Capture the cell that displays the provided text and extract its (X, Y) central coordinate. 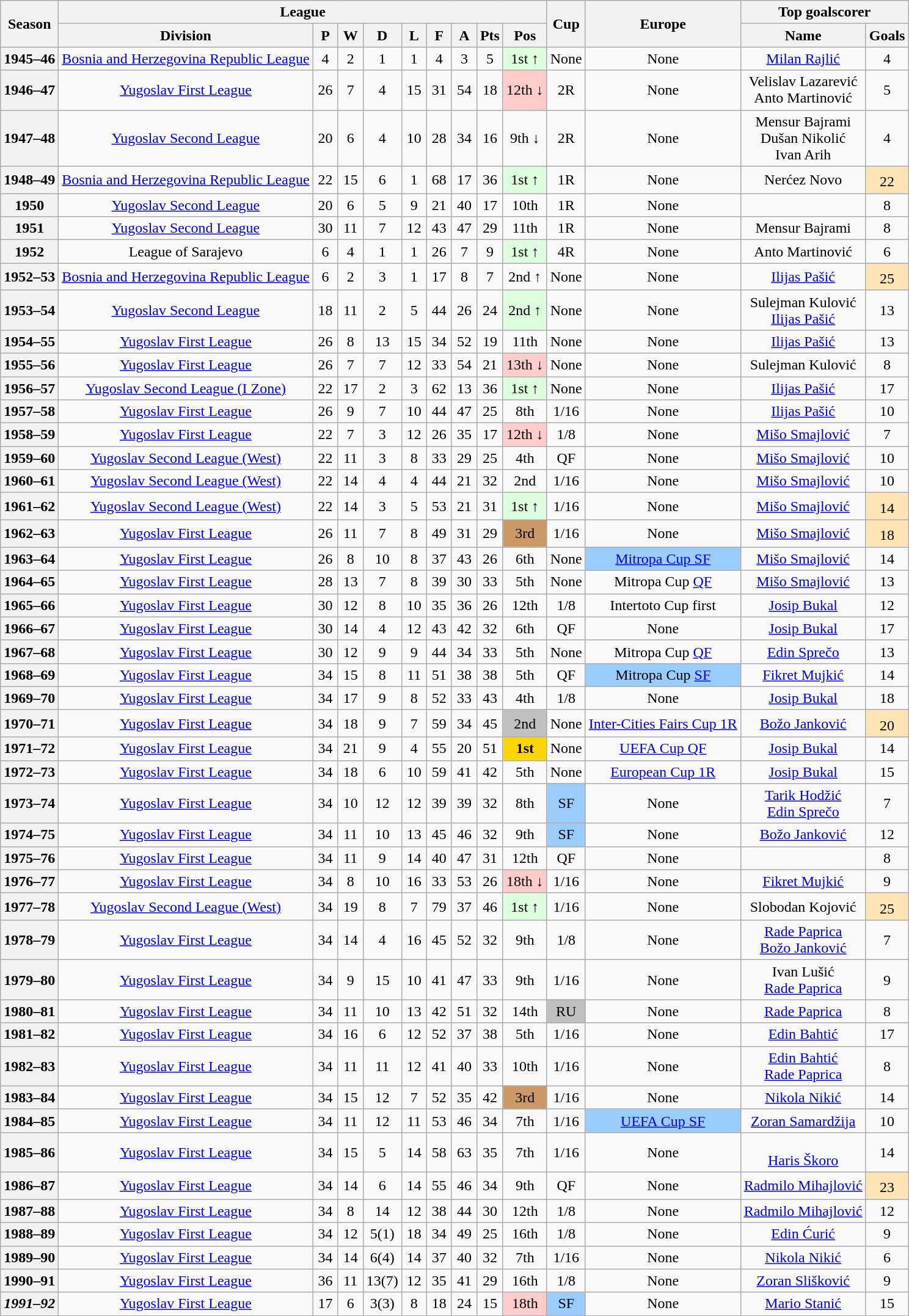
Division (186, 35)
Pos (525, 35)
79 (439, 906)
Sulejman Kulović Ilijas Pašić (803, 310)
1961–62 (29, 507)
Goals (887, 35)
Sulejman Kulović (803, 365)
Top goalscorer (825, 12)
Rade Paprica Božo Janković (803, 940)
1976–77 (29, 881)
Nerćez Novo (803, 180)
1963–64 (29, 559)
1952–53 (29, 277)
1975–76 (29, 858)
Tarik Hodžić Edin Sprečo (803, 804)
1990–91 (29, 1281)
18th (525, 1304)
1946–47 (29, 90)
Europe (663, 24)
1983–84 (29, 1097)
23 (887, 1186)
1971–72 (29, 749)
5(1) (382, 1234)
1957–58 (29, 412)
1955–56 (29, 365)
1987–88 (29, 1211)
1973–74 (29, 804)
Ivan Lušić Rade Paprica (803, 980)
Edin Ćurić (803, 1234)
1948–49 (29, 180)
1985–86 (29, 1152)
Inter-Cities Fairs Cup 1R (663, 723)
1959–60 (29, 458)
1964–65 (29, 582)
14th (525, 1011)
1956–57 (29, 388)
1980–81 (29, 1011)
Zoran Slišković (803, 1281)
1945–46 (29, 59)
68 (439, 180)
13(7) (382, 1281)
UEFA Cup QF (663, 749)
1958–59 (29, 435)
1962–63 (29, 534)
D (382, 35)
RU (566, 1011)
Rade Paprica (803, 1011)
Anto Martinović (803, 252)
1952 (29, 252)
Edin Bahtić Rade Paprica (803, 1066)
1982–83 (29, 1066)
1st (525, 749)
Mensur Bajrami Dušan Nikolić Ivan Arih (803, 138)
UEFA Cup SF (663, 1121)
1965–66 (29, 605)
3(3) (382, 1304)
1954–55 (29, 341)
League (303, 12)
Season (29, 24)
Milan Rajlić (803, 59)
W (351, 35)
L (414, 35)
Intertoto Cup first (663, 605)
62 (439, 388)
1984–85 (29, 1121)
1989–90 (29, 1257)
1972–73 (29, 772)
1986–87 (29, 1186)
Edin Sprečo (803, 652)
Mario Stanić (803, 1304)
63 (464, 1152)
1960–61 (29, 481)
1953–54 (29, 310)
Haris Škoro (803, 1152)
Name (803, 35)
1988–89 (29, 1234)
1978–79 (29, 940)
P (325, 35)
4R (566, 252)
1977–78 (29, 906)
1981–82 (29, 1034)
Zoran Samardžija (803, 1121)
European Cup 1R (663, 772)
1951 (29, 228)
1950 (29, 205)
1970–71 (29, 723)
F (439, 35)
9th ↓ (525, 138)
1991–92 (29, 1304)
A (464, 35)
1967–68 (29, 652)
Cup (566, 24)
Yugoslav Second League (I Zone) (186, 388)
1966–67 (29, 628)
6(4) (382, 1257)
League of Sarajevo (186, 252)
Edin Bahtić (803, 1034)
Mensur Bajrami (803, 228)
58 (439, 1152)
1969–70 (29, 698)
Slobodan Kojović (803, 906)
1974–75 (29, 835)
13th ↓ (525, 365)
Pts (490, 35)
1947–48 (29, 138)
1979–80 (29, 980)
1968–69 (29, 675)
18th ↓ (525, 881)
Velislav Lazarević Anto Martinović (803, 90)
